Provide the [X, Y] coordinate of the cell's center where the given text is located.  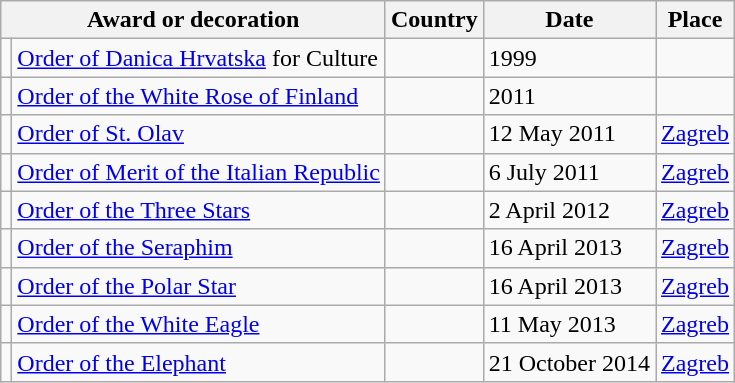
Order of the Polar Star [199, 286]
21 October 2014 [569, 362]
Order of the Elephant [199, 362]
Award or decoration [194, 20]
12 May 2011 [569, 134]
Order of Merit of the Italian Republic [199, 172]
Order of the Seraphim [199, 248]
Place [696, 20]
Country [434, 20]
6 July 2011 [569, 172]
2 April 2012 [569, 210]
Order of Danica Hrvatska for Culture [199, 58]
Order of the Three Stars [199, 210]
Date [569, 20]
Order of the White Eagle [199, 324]
1999 [569, 58]
Order of the White Rose of Finland [199, 96]
11 May 2013 [569, 324]
2011 [569, 96]
Order of St. Olav [199, 134]
